Locate the cell with the specified text and output its (X, Y) center coordinate. 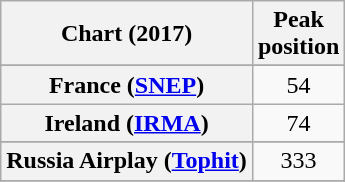
333 (298, 161)
Peak position (298, 34)
74 (298, 123)
Chart (2017) (127, 34)
France (SNEP) (127, 85)
Ireland (IRMA) (127, 123)
54 (298, 85)
Russia Airplay (Tophit) (127, 161)
